Pinpoint the cell where the given text exists, returning its (x, y) midpoint coordinate. 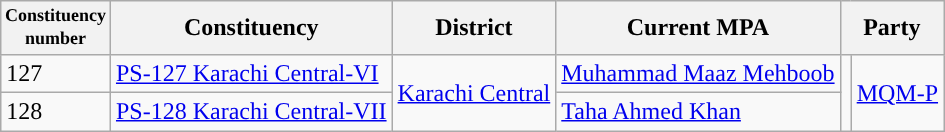
Current MPA (698, 28)
Taha Ahmed Khan (698, 111)
PS-128 Karachi Central-VII (251, 111)
Party (892, 28)
District (474, 28)
Constituency (251, 28)
Karachi Central (474, 92)
127 (56, 73)
Constituency number (56, 28)
Muhammad Maaz Mehboob (698, 73)
PS-127 Karachi Central-VI (251, 73)
MQM-P (897, 92)
128 (56, 111)
